Search for the cell housing the specified text and yield its [X, Y] center coordinate. 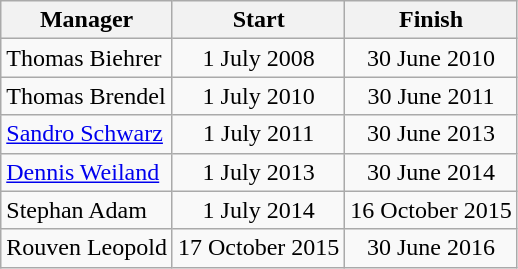
Thomas Brendel [87, 96]
Dennis Weiland [87, 172]
Sandro Schwarz [87, 134]
1 July 2008 [258, 58]
1 July 2013 [258, 172]
30 June 2014 [431, 172]
30 June 2016 [431, 248]
Stephan Adam [87, 210]
Rouven Leopold [87, 248]
16 October 2015 [431, 210]
30 June 2013 [431, 134]
17 October 2015 [258, 248]
30 June 2011 [431, 96]
30 June 2010 [431, 58]
1 July 2011 [258, 134]
1 July 2010 [258, 96]
Finish [431, 20]
Manager [87, 20]
Thomas Biehrer [87, 58]
1 July 2014 [258, 210]
Start [258, 20]
